Capture the cell that displays the provided text and extract its (x, y) central coordinate. 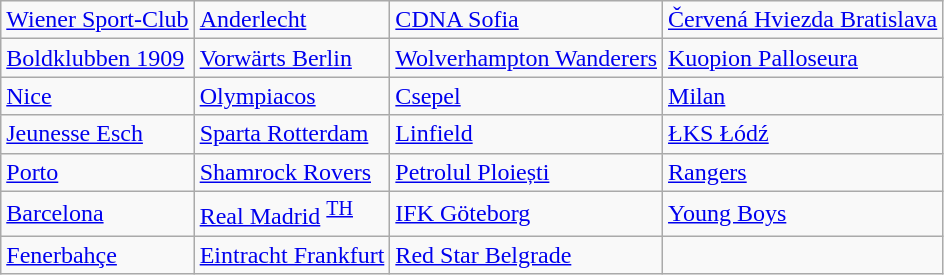
Red Star Belgrade (526, 255)
Olympiacos (292, 96)
Eintracht Frankfurt (292, 255)
Wolverhampton Wanderers (526, 58)
Petrolul Ploiești (526, 172)
CDNA Sofia (526, 20)
Barcelona (98, 214)
Vorwärts Berlin (292, 58)
Nice (98, 96)
Csepel (526, 96)
Shamrock Rovers (292, 172)
Anderlecht (292, 20)
Boldklubben 1909 (98, 58)
Červená Hviezda Bratislava (803, 20)
Porto (98, 172)
ŁKS Łódź (803, 134)
Young Boys (803, 214)
Milan (803, 96)
Rangers (803, 172)
Sparta Rotterdam (292, 134)
Fenerbahçe (98, 255)
Jeunesse Esch (98, 134)
Kuopion Palloseura (803, 58)
IFK Göteborg (526, 214)
Real Madrid TH (292, 214)
Linfield (526, 134)
Wiener Sport-Club (98, 20)
